For the text-containing cell, return its midpoint in [x, y] coordinate format. 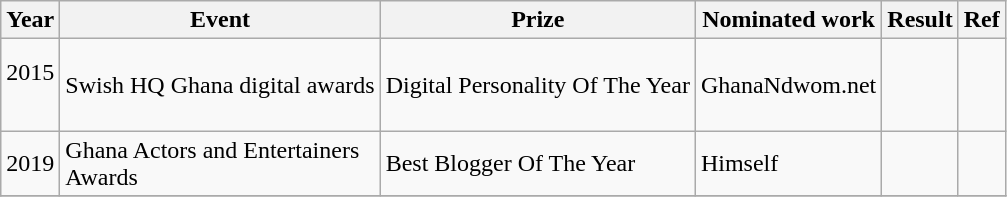
Digital Personality Of The Year [538, 85]
Nominated work [788, 20]
Year [30, 20]
GhanaNdwom.net [788, 85]
Best Blogger Of The Year [538, 164]
Swish HQ Ghana digital awards [220, 85]
Prize [538, 20]
2015 [30, 85]
Ghana Actors and EntertainersAwards [220, 164]
Himself [788, 164]
Event [220, 20]
Result [920, 20]
Ref [982, 20]
2019 [30, 164]
